Return the (x, y) coordinate for the center point of the cell that contains the specified text.  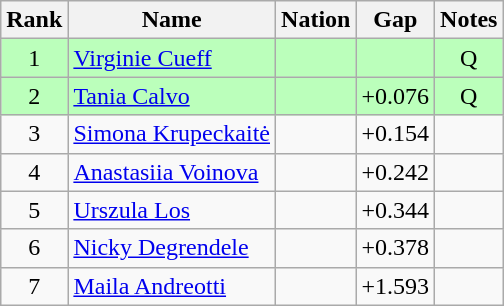
Gap (396, 20)
+1.593 (396, 286)
Notes (469, 20)
4 (34, 172)
Name (172, 20)
Tania Calvo (172, 96)
Nation (316, 20)
Virginie Cueff (172, 58)
Simona Krupeckaitė (172, 134)
+0.378 (396, 248)
+0.344 (396, 210)
Maila Andreotti (172, 286)
+0.154 (396, 134)
+0.242 (396, 172)
+0.076 (396, 96)
2 (34, 96)
5 (34, 210)
Anastasiia Voinova (172, 172)
7 (34, 286)
Rank (34, 20)
Urszula Los (172, 210)
Nicky Degrendele (172, 248)
6 (34, 248)
1 (34, 58)
3 (34, 134)
